Determine the [X, Y] coordinate at the center of the cell enclosing the given text.  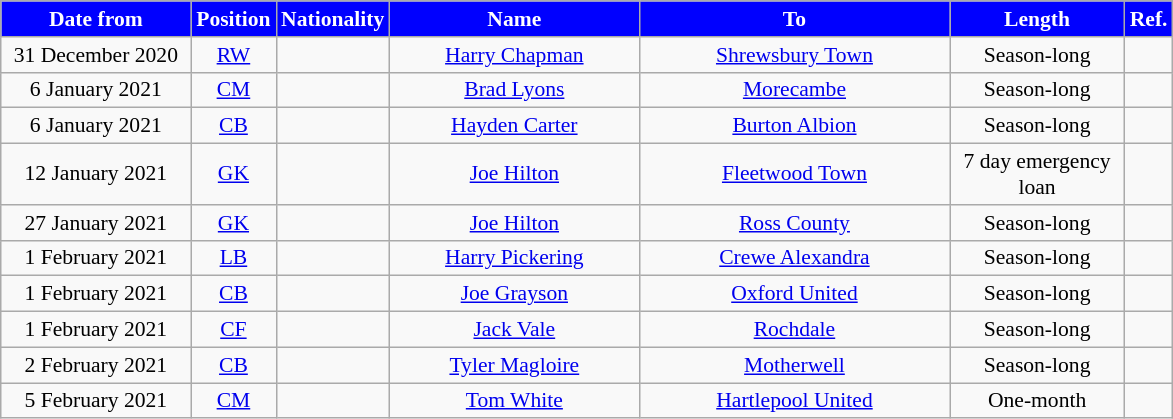
Joe Grayson [514, 294]
Morecambe [794, 90]
Harry Pickering [514, 258]
7 day emergency loan [1038, 174]
31 December 2020 [96, 55]
To [794, 19]
Date from [96, 19]
5 February 2021 [96, 401]
Position [234, 19]
2 February 2021 [96, 365]
Ross County [794, 223]
Name [514, 19]
Burton Albion [794, 126]
Nationality [332, 19]
Tyler Magloire [514, 365]
Hartlepool United [794, 401]
Hayden Carter [514, 126]
Length [1038, 19]
LB [234, 258]
Tom White [514, 401]
Oxford United [794, 294]
Rochdale [794, 330]
Motherwell [794, 365]
Fleetwood Town [794, 174]
Crewe Alexandra [794, 258]
Shrewsbury Town [794, 55]
CF [234, 330]
27 January 2021 [96, 223]
Jack Vale [514, 330]
RW [234, 55]
One-month [1038, 401]
Brad Lyons [514, 90]
12 January 2021 [96, 174]
Ref. [1149, 19]
Harry Chapman [514, 55]
